Search for the cell housing the specified text and yield its [X, Y] center coordinate. 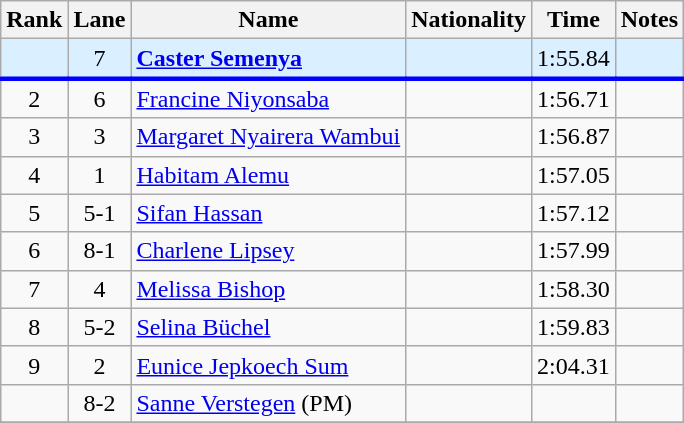
Rank [34, 20]
Margaret Nyairera Wambui [268, 137]
1:58.30 [573, 289]
1:57.99 [573, 251]
1:59.83 [573, 327]
Notes [649, 20]
Caster Semenya [268, 59]
8-2 [100, 403]
Sifan Hassan [268, 213]
8 [34, 327]
Melissa Bishop [268, 289]
8-1 [100, 251]
Eunice Jepkoech Sum [268, 365]
1:56.87 [573, 137]
1:55.84 [573, 59]
1 [100, 175]
5 [34, 213]
5-2 [100, 327]
Francine Niyonsaba [268, 98]
Name [268, 20]
1:57.05 [573, 175]
Time [573, 20]
Charlene Lipsey [268, 251]
1:57.12 [573, 213]
Lane [100, 20]
1:56.71 [573, 98]
Nationality [469, 20]
2:04.31 [573, 365]
Habitam Alemu [268, 175]
5-1 [100, 213]
9 [34, 365]
Selina Büchel [268, 327]
Sanne Verstegen (PM) [268, 403]
